Provide the (x, y) coordinate of the cell's center where the given text is located.  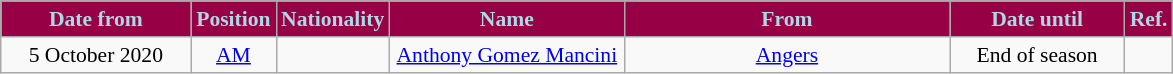
Angers (786, 55)
Name (506, 19)
From (786, 19)
Position (234, 19)
Anthony Gomez Mancini (506, 55)
Nationality (332, 19)
Date from (96, 19)
5 October 2020 (96, 55)
Date until (1038, 19)
End of season (1038, 55)
AM (234, 55)
Ref. (1149, 19)
